From the cell containing the given text, extract its center point as [X, Y] coordinate. 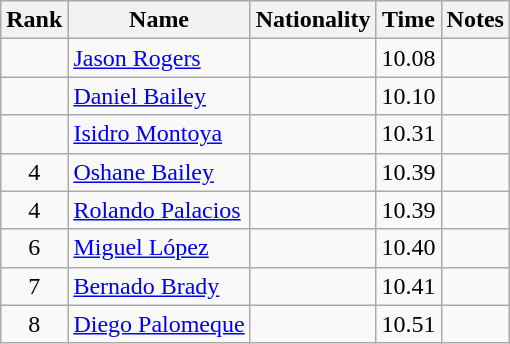
Name [159, 20]
Bernado Brady [159, 286]
10.41 [408, 286]
Diego Palomeque [159, 324]
10.08 [408, 58]
Nationality [313, 20]
8 [34, 324]
Jason Rogers [159, 58]
Notes [475, 20]
Rolando Palacios [159, 210]
Isidro Montoya [159, 134]
Daniel Bailey [159, 96]
10.51 [408, 324]
10.40 [408, 248]
6 [34, 248]
Oshane Bailey [159, 172]
Rank [34, 20]
7 [34, 286]
10.31 [408, 134]
Miguel López [159, 248]
10.10 [408, 96]
Time [408, 20]
